Detect which cell encompasses the target text, then output its [X, Y] center coordinate. 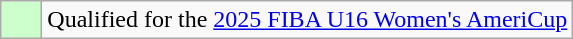
Qualified for the 2025 FIBA U16 Women's AmeriCup [308, 20]
